Search for the cell housing the specified text and yield its (X, Y) center coordinate. 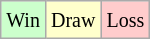
Win (24, 20)
Loss (126, 20)
Draw (72, 20)
